Provide the (X, Y) coordinate of the cell's center where the given text is located.  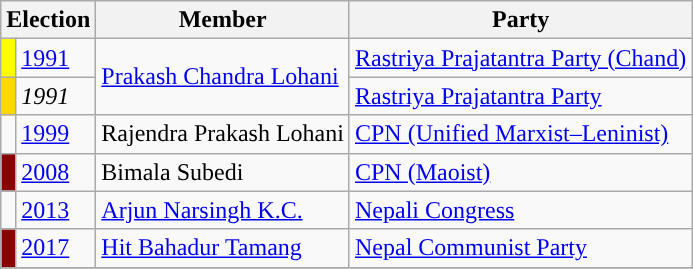
Nepali Congress (520, 210)
Member (223, 20)
Party (520, 20)
1999 (56, 134)
Rajendra Prakash Lohani (223, 134)
Rastriya Prajatantra Party (520, 96)
2017 (56, 248)
2008 (56, 172)
CPN (Maoist) (520, 172)
Arjun Narsingh K.C. (223, 210)
Rastriya Prajatantra Party (Chand) (520, 58)
Election (48, 20)
Nepal Communist Party (520, 248)
2013 (56, 210)
CPN (Unified Marxist–Leninist) (520, 134)
Hit Bahadur Tamang (223, 248)
Prakash Chandra Lohani (223, 77)
Bimala Subedi (223, 172)
